Detect which cell encompasses the target text, then output its (x, y) center coordinate. 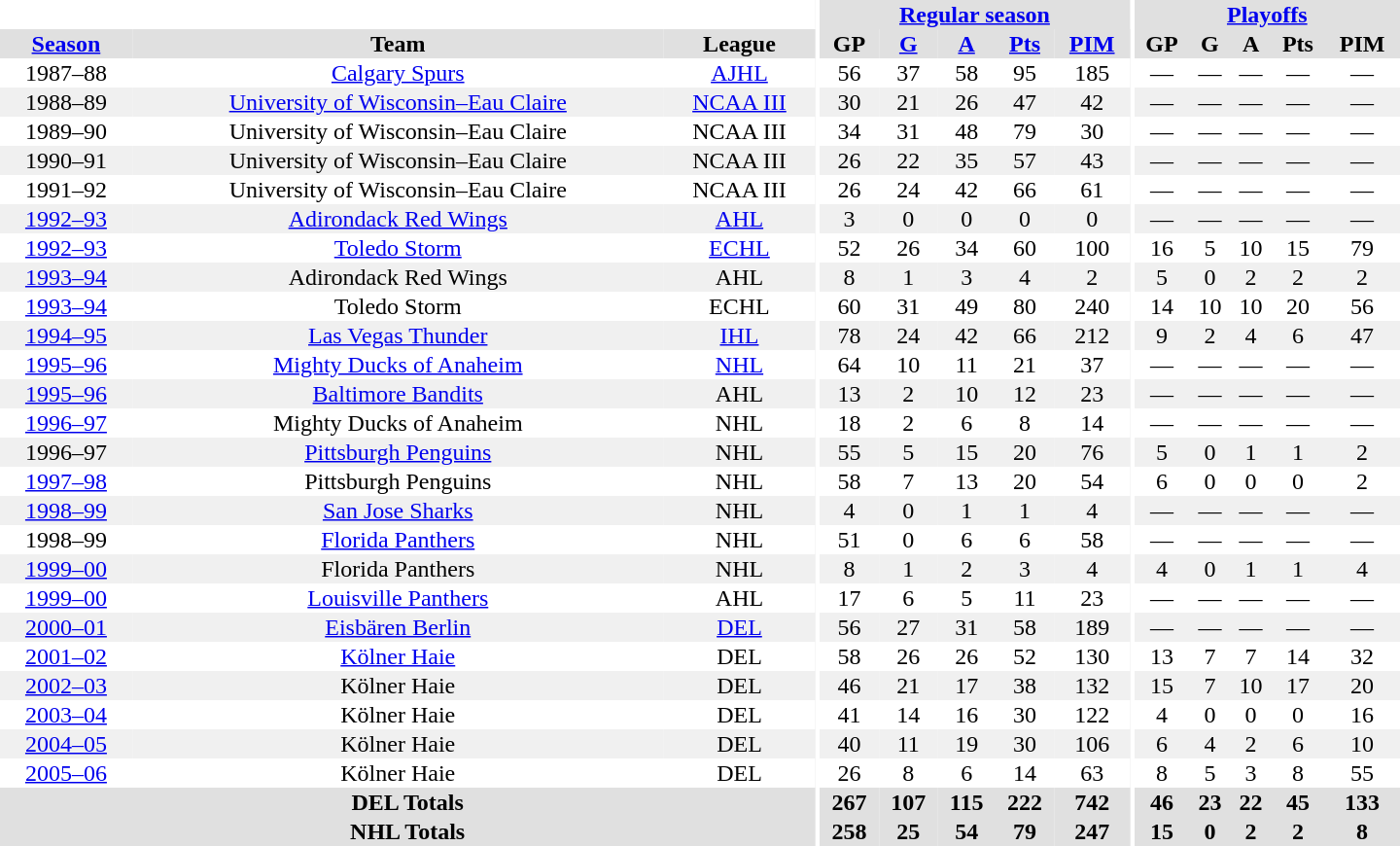
63 (1092, 773)
35 (966, 160)
1987–88 (66, 73)
2000–01 (66, 627)
48 (966, 131)
64 (850, 365)
78 (850, 335)
2005–06 (66, 773)
Playoffs (1268, 15)
212 (1092, 335)
38 (1025, 686)
18 (850, 423)
NHL Totals (407, 831)
240 (1092, 306)
185 (1092, 73)
25 (908, 831)
1991–92 (66, 190)
222 (1025, 802)
1990–91 (66, 160)
80 (1025, 306)
107 (908, 802)
41 (850, 715)
43 (1092, 160)
49 (966, 306)
189 (1092, 627)
Eisbären Berlin (399, 627)
1988–89 (66, 102)
San Jose Sharks (399, 511)
2004–05 (66, 744)
IHL (740, 335)
DEL Totals (407, 802)
Las Vegas Thunder (399, 335)
133 (1362, 802)
19 (966, 744)
247 (1092, 831)
130 (1092, 656)
57 (1025, 160)
1994–95 (66, 335)
AJHL (740, 73)
122 (1092, 715)
2001–02 (66, 656)
League (740, 44)
2002–03 (66, 686)
45 (1299, 802)
Team (399, 44)
Baltimore Bandits (399, 394)
1989–90 (66, 131)
1997–98 (66, 481)
742 (1092, 802)
106 (1092, 744)
32 (1362, 656)
95 (1025, 73)
Calgary Spurs (399, 73)
Louisville Panthers (399, 598)
12 (1025, 394)
100 (1092, 248)
61 (1092, 190)
2003–04 (66, 715)
115 (966, 802)
76 (1092, 452)
40 (850, 744)
27 (908, 627)
51 (850, 540)
Regular season (974, 15)
267 (850, 802)
258 (850, 831)
9 (1163, 335)
Season (66, 44)
132 (1092, 686)
